From the cell containing the given text, extract its center point as [X, Y] coordinate. 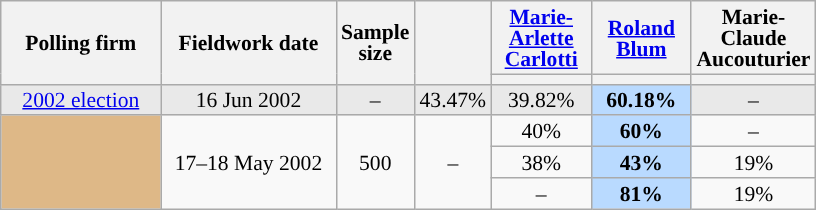
16 Jun 2002 [248, 100]
43% [641, 162]
Samplesize [375, 42]
81% [641, 194]
Fieldwork date [248, 42]
Roland Blum [641, 38]
Marie-Claude Aucouturier [753, 38]
60% [641, 132]
2002 election [81, 100]
43.47% [452, 100]
Marie-Arlette Carlotti [541, 38]
39.82% [541, 100]
60.18% [641, 100]
Polling firm [81, 42]
500 [375, 162]
17–18 May 2002 [248, 162]
38% [541, 162]
40% [541, 132]
